For the text-containing cell, return its midpoint in [x, y] coordinate format. 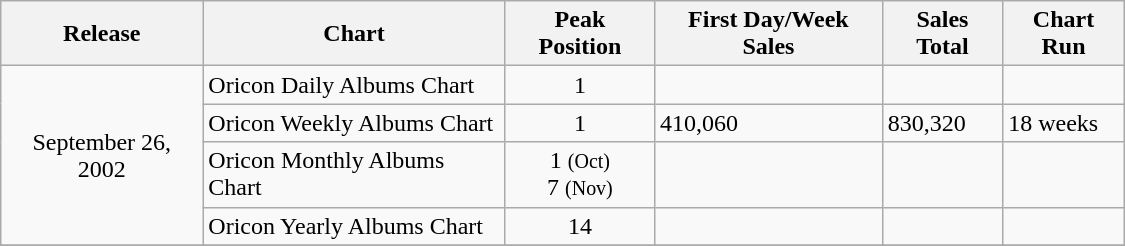
Chart Run [1064, 34]
Chart [354, 34]
830,320 [942, 123]
Release [102, 34]
Oricon Monthly Albums Chart [354, 174]
Oricon Weekly Albums Chart [354, 123]
1 (Oct)7 (Nov) [580, 174]
18 weeks [1064, 123]
September 26, 2002 [102, 156]
410,060 [769, 123]
Sales Total [942, 34]
Oricon Daily Albums Chart [354, 85]
First Day/Week Sales [769, 34]
Oricon Yearly Albums Chart [354, 226]
Peak Position [580, 34]
14 [580, 226]
